Scan for the cell matching the given text and deliver its [X, Y] coordinate at center. 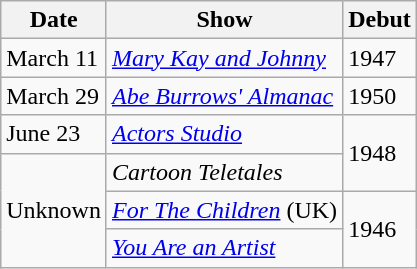
Show [224, 20]
Date [54, 20]
June 23 [54, 134]
1947 [380, 58]
For The Children (UK) [224, 210]
1950 [380, 96]
Abe Burrows' Almanac [224, 96]
Debut [380, 20]
March 29 [54, 96]
Unknown [54, 210]
March 11 [54, 58]
1946 [380, 229]
1948 [380, 153]
Mary Kay and Johnny [224, 58]
You Are an Artist [224, 248]
Cartoon Teletales [224, 172]
Actors Studio [224, 134]
